Identify which cell holds the provided text, then report its [X, Y] central coordinate. 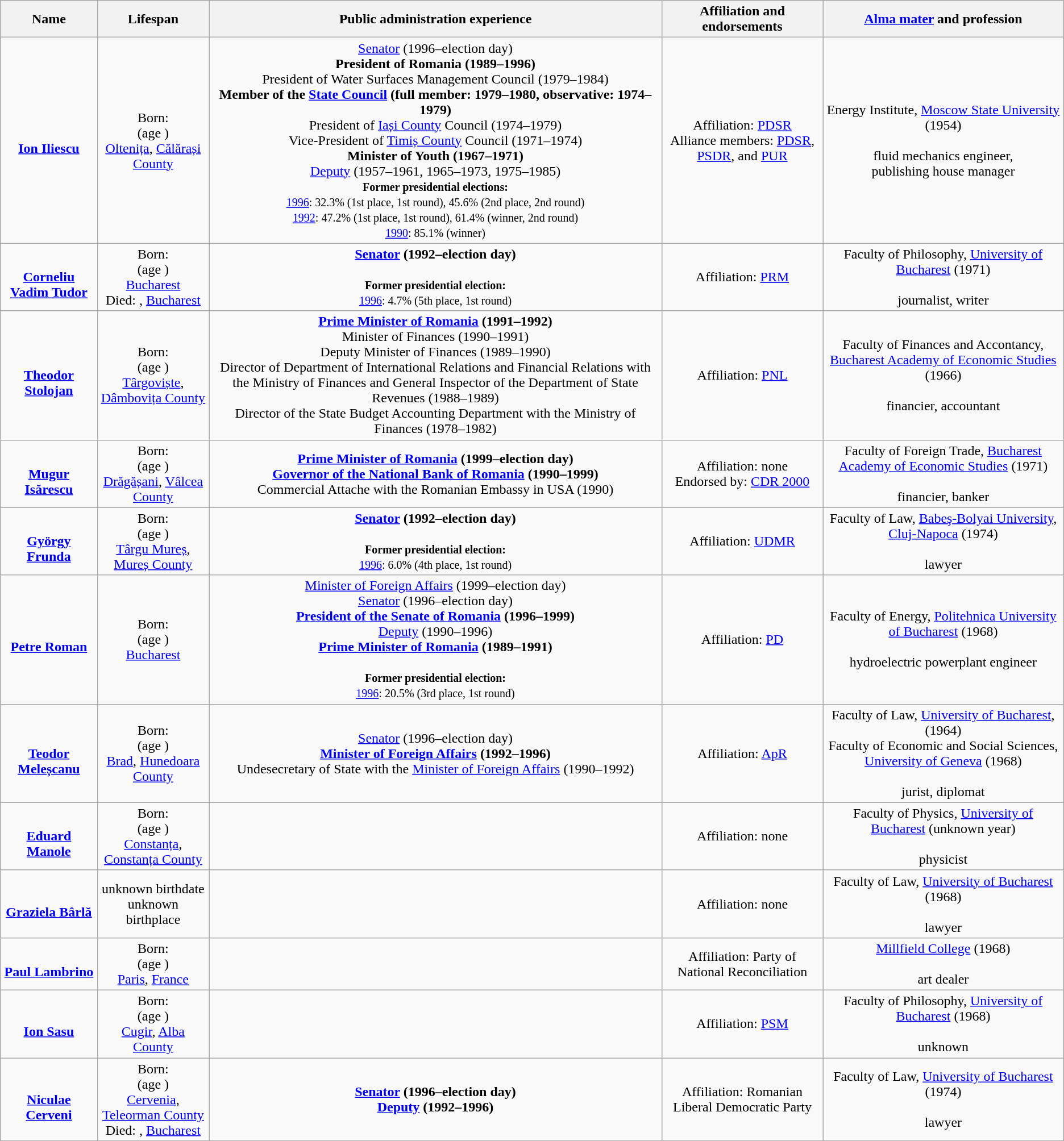
Born: (age )Oltenița, Călărași County [153, 140]
Millfield College (1968)art dealer [944, 964]
Senator (1992–election day)Former presidential election:1996: 4.7% (5th place, 1st round) [435, 277]
Affiliation: noneEndorsed by: CDR 2000 [742, 474]
Faculty of Energy, Politehnica University of Bucharest (1968)hydroelectric powerplant engineer [944, 640]
Theodor Stolojan [49, 375]
Born: (age )Bucharest [153, 640]
Affiliation: PDSRAlliance members: PDSR, PSDR, and PUR [742, 140]
Energy Institute, Moscow State University (1954)fluid mechanics engineer,publishing house manager [944, 140]
Faculty of Philosophy, University of Bucharest (1968)unknown [944, 1024]
Eduard Manole [49, 836]
Faculty of Law, University of Bucharest (1968)lawyer [944, 903]
Faculty of Law, University of Bucharest (1974)lawyer [944, 1100]
Born: (age )Cugir, Alba County [153, 1024]
Senator (1996–election day)Deputy (1992–1996) [435, 1100]
Faculty of Foreign Trade, Bucharest Academy of Economic Studies (1971)financier, banker [944, 474]
Lifespan [153, 19]
Faculty of Finances and Accontancy, Bucharest Academy of Economic Studies (1966)financier, accountant [944, 375]
Faculty of Law, University of Bucharest, (1964)Faculty of Economic and Social Sciences, University of Geneva (1968)jurist, diplomat [944, 753]
Affiliation: PNL [742, 375]
unknown birthdateunknown birthplace [153, 903]
Niculae Cerveni [49, 1100]
Public administration experience [435, 19]
Born: (age )Târgoviște, Dâmbovița County [153, 375]
Affiliation: PD [742, 640]
Mugur Isărescu [49, 474]
Name [49, 19]
Alma mater and profession [944, 19]
Affiliation: Romanian Liberal Democratic Party [742, 1100]
Affiliation and endorsements [742, 19]
Senator (1992–election day)Former presidential election:1996: 6.0% (4th place, 1st round) [435, 541]
Affiliation: PSM [742, 1024]
Affiliation: UDMR [742, 541]
Born: (age )Brad, Hunedoara County [153, 753]
Affiliation: ApR [742, 753]
Graziela Bârlă [49, 903]
Born: (age )Constanța, Constanța County [153, 836]
Ion Iliescu [49, 140]
Born: (age )Cervenia, Teleorman CountyDied: , Bucharest [153, 1100]
Senator (1996–election day)Minister of Foreign Affairs (1992–1996)Undesecretary of State with the Minister of Foreign Affairs (1990–1992) [435, 753]
Petre Roman [49, 640]
Affiliation: PRM [742, 277]
Faculty of Law, Babeş-Bolyai University, Cluj-Napoca (1974)lawyer [944, 541]
Born: (age )Târgu Mureș, Mureș County [153, 541]
Paul Lambrino [49, 964]
Faculty of Philosophy, University of Bucharest (1971)journalist, writer [944, 277]
Born: (age )BucharestDied: , Bucharest [153, 277]
Teodor Meleșcanu [49, 753]
Corneliu Vadim Tudor [49, 277]
Born: (age )Paris, France [153, 964]
Faculty of Physics, University of Bucharest (unknown year)physicist [944, 836]
Ion Sasu [49, 1024]
Born: (age )Drăgășani, Vâlcea County [153, 474]
György Frunda [49, 541]
Affiliation: Party of National Reconciliation [742, 964]
